Capture the cell that displays the provided text and extract its (X, Y) central coordinate. 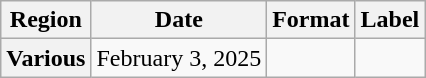
Label (390, 20)
Region (46, 20)
Date (179, 20)
Format (311, 20)
February 3, 2025 (179, 58)
Various (46, 58)
